Locate the cell with the specified text and output its [x, y] center coordinate. 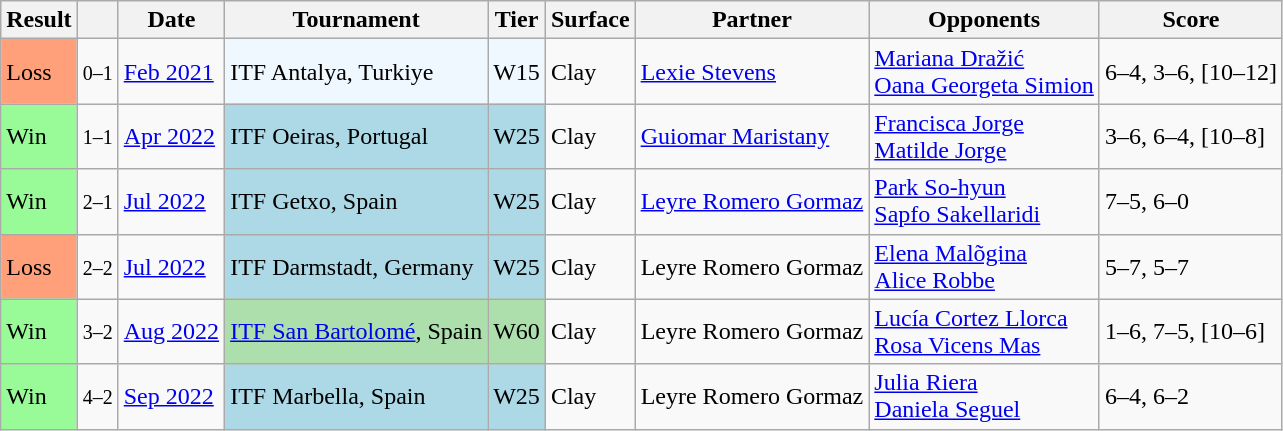
7–5, 6–0 [1190, 202]
2–2 [98, 266]
2–1 [98, 202]
6–4, 3–6, [10–12] [1190, 72]
Partner [752, 20]
3–6, 6–4, [10–8] [1190, 136]
Tournament [356, 20]
1–6, 7–5, [10–6] [1190, 332]
Mariana Dražić Oana Georgeta Simion [984, 72]
Elena Malõgina Alice Robbe [984, 266]
Julia Riera Daniela Seguel [984, 396]
Park So-hyun Sapfo Sakellaridi [984, 202]
ITF Marbella, Spain [356, 396]
3–2 [98, 332]
Score [1190, 20]
ITF Oeiras, Portugal [356, 136]
4–2 [98, 396]
Date [171, 20]
ITF Antalya, Turkiye [356, 72]
Apr 2022 [171, 136]
Sep 2022 [171, 396]
ITF Getxo, Spain [356, 202]
Opponents [984, 20]
1–1 [98, 136]
Feb 2021 [171, 72]
6–4, 6–2 [1190, 396]
0–1 [98, 72]
Result [39, 20]
Guiomar Maristany [752, 136]
ITF San Bartolomé, Spain [356, 332]
Surface [590, 20]
Lucía Cortez Llorca Rosa Vicens Mas [984, 332]
ITF Darmstadt, Germany [356, 266]
5–7, 5–7 [1190, 266]
Tier [517, 20]
Aug 2022 [171, 332]
Lexie Stevens [752, 72]
W60 [517, 332]
W15 [517, 72]
Francisca Jorge Matilde Jorge [984, 136]
